Locate the cell with the specified text and output its [X, Y] center coordinate. 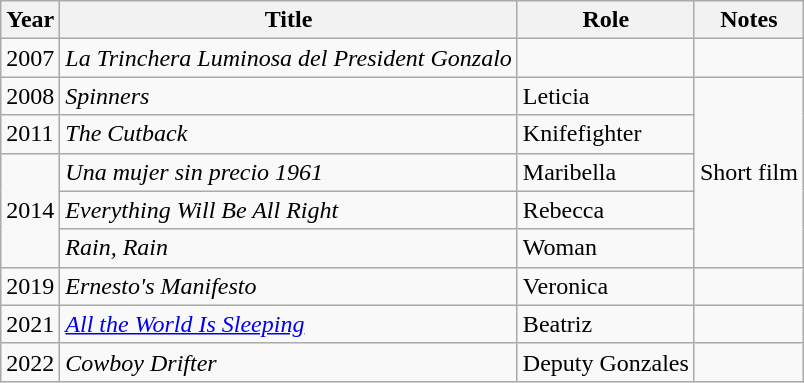
Beatriz [606, 324]
2014 [30, 210]
Spinners [289, 96]
The Cutback [289, 134]
Una mujer sin precio 1961 [289, 172]
2008 [30, 96]
All the World Is Sleeping [289, 324]
Everything Will Be All Right [289, 210]
Woman [606, 248]
Veronica [606, 286]
Short film [748, 172]
Cowboy Drifter [289, 362]
Title [289, 20]
La Trinchera Luminosa del President Gonzalo [289, 58]
2007 [30, 58]
Rain, Rain [289, 248]
Notes [748, 20]
Rebecca [606, 210]
Role [606, 20]
Ernesto's Manifesto [289, 286]
Maribella [606, 172]
Deputy Gonzales [606, 362]
Year [30, 20]
2022 [30, 362]
Leticia [606, 96]
2021 [30, 324]
2011 [30, 134]
2019 [30, 286]
Knifefighter [606, 134]
